Determine the [x, y] coordinate at the center of the cell enclosing the given text.  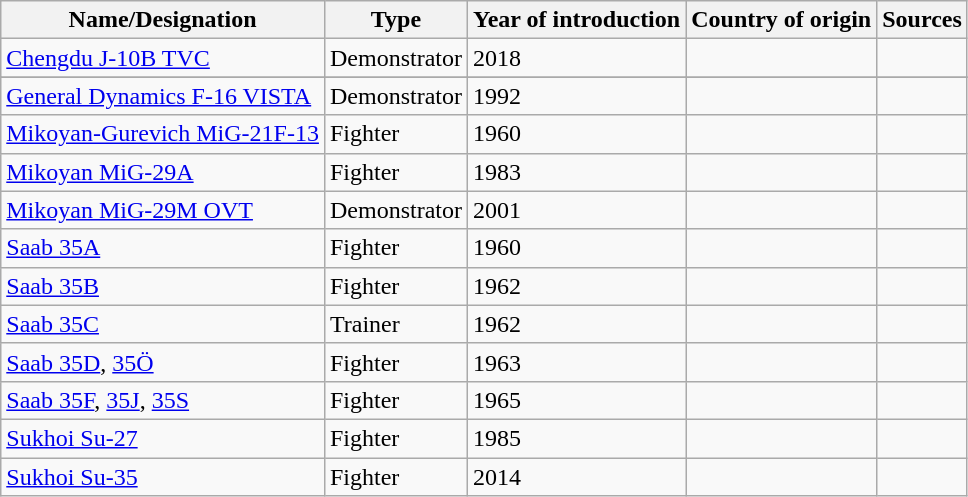
Type [396, 20]
Saab 35D, 35Ö [163, 362]
Name/Designation [163, 20]
Mikoyan MiG-29M OVT [163, 210]
Saab 35B [163, 286]
Trainer [396, 324]
1992 [576, 96]
Saab 35A [163, 248]
1985 [576, 438]
2014 [576, 477]
Sources [922, 20]
Sukhoi Su-27 [163, 438]
2001 [576, 210]
Mikoyan MiG-29A [163, 172]
2018 [576, 58]
Sukhoi Su-35 [163, 477]
Saab 35C [163, 324]
1963 [576, 362]
Saab 35F, 35J, 35S [163, 400]
Chengdu J-10B TVC [163, 58]
Country of origin [782, 20]
Year of introduction [576, 20]
1965 [576, 400]
General Dynamics F-16 VISTA [163, 96]
1983 [576, 172]
Mikoyan-Gurevich MiG-21F-13 [163, 134]
